Return [x, y] of the center of cell containing provided text 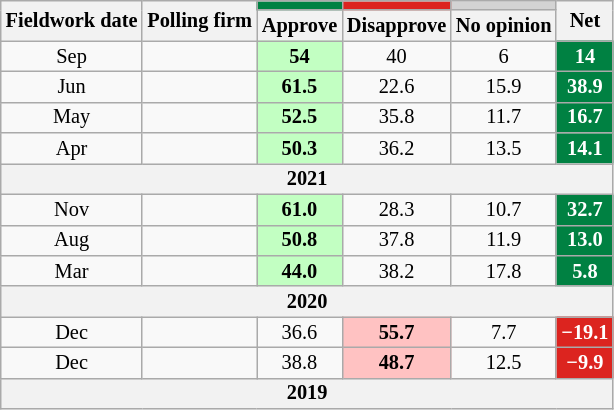
2020 [308, 302]
Mar [72, 270]
10.7 [504, 210]
38.8 [300, 362]
Net [584, 20]
Jun [72, 86]
61.5 [300, 86]
36.6 [300, 332]
22.6 [396, 86]
Approve [300, 26]
Nov [72, 210]
37.8 [396, 240]
36.2 [396, 148]
6 [504, 56]
32.7 [584, 210]
35.8 [396, 118]
Apr [72, 148]
−9.9 [584, 362]
May [72, 118]
Sep [72, 56]
52.5 [300, 118]
13.0 [584, 240]
5.8 [584, 270]
Fieldwork date [72, 20]
61.0 [300, 210]
15.9 [504, 86]
2019 [308, 394]
12.5 [504, 362]
No opinion [504, 26]
Polling firm [199, 20]
Aug [72, 240]
−19.1 [584, 332]
2021 [308, 178]
13.5 [504, 148]
48.7 [396, 362]
44.0 [300, 270]
38.9 [584, 86]
50.8 [300, 240]
14.1 [584, 148]
7.7 [504, 332]
28.3 [396, 210]
55.7 [396, 332]
40 [396, 56]
17.8 [504, 270]
38.2 [396, 270]
54 [300, 56]
11.7 [504, 118]
16.7 [584, 118]
50.3 [300, 148]
Disapprove [396, 26]
11.9 [504, 240]
14 [584, 56]
